Pinpoint the cell where the given text exists, returning its (x, y) midpoint coordinate. 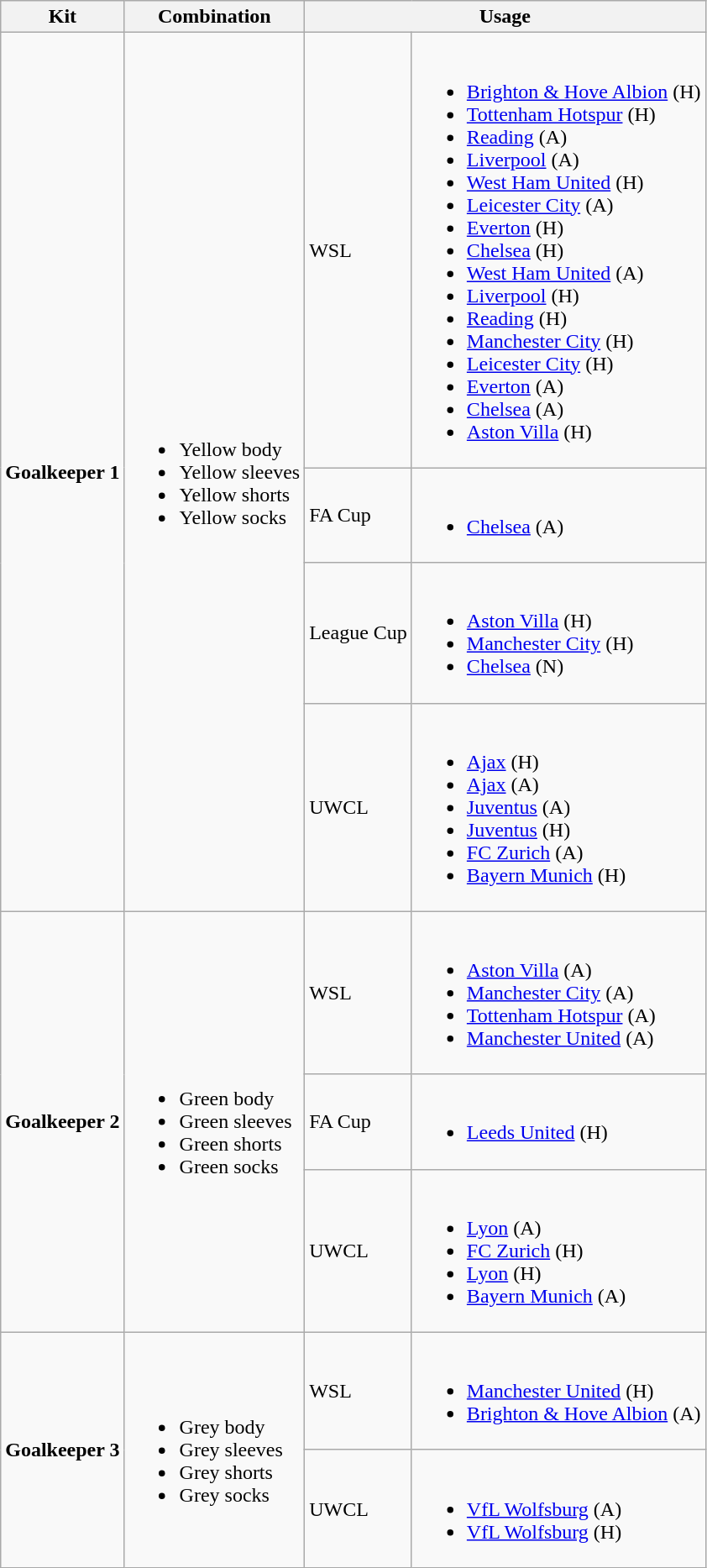
Grey bodyGrey sleevesGrey shortsGrey socks (215, 1450)
Lyon (A)FC Zurich (H)Lyon (H)Bayern Munich (A) (558, 1251)
VfL Wolfsburg (A)VfL Wolfsburg (H) (558, 1508)
Ajax (H)Ajax (A)Juventus (A)Juventus (H)FC Zurich (A)Bayern Munich (H) (558, 807)
Green bodyGreen sleevesGreen shortsGreen socks (215, 1122)
Goalkeeper 3 (62, 1450)
Kit (62, 17)
Aston Villa (A)Manchester City (A)Tottenham Hotspur (A)Manchester United (A) (558, 993)
Manchester United (H)Brighton & Hove Albion (A) (558, 1391)
Combination (215, 17)
Yellow bodyYellow sleevesYellow shortsYellow socks (215, 472)
Chelsea (A) (558, 516)
League Cup (359, 633)
Usage (505, 17)
Aston Villa (H)Manchester City (H)Chelsea (N) (558, 633)
Goalkeeper 2 (62, 1122)
Goalkeeper 1 (62, 472)
Leeds United (H) (558, 1122)
